Find where the given text appears and provide that cell's center as [x, y] coordinate. 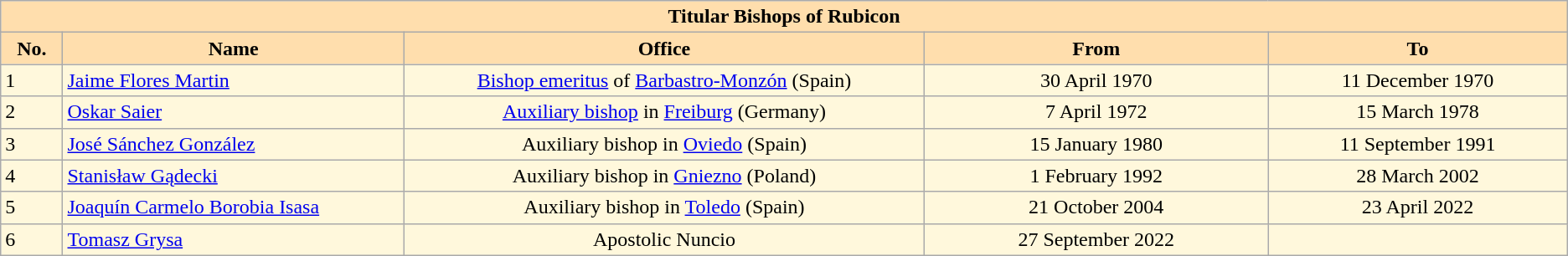
23 April 2022 [1417, 207]
Auxiliary bishop in Gniezno (Poland) [663, 176]
Auxiliary bishop in Freiburg (Germany) [663, 112]
1 [32, 80]
6 [32, 239]
15 January 1980 [1096, 144]
4 [32, 176]
7 April 1972 [1096, 112]
José Sánchez González [233, 144]
11 December 1970 [1417, 80]
30 April 1970 [1096, 80]
Apostolic Nuncio [663, 239]
5 [32, 207]
21 October 2004 [1096, 207]
2 [32, 112]
Name [233, 49]
Office [663, 49]
Jaime Flores Martin [233, 80]
Auxiliary bishop in Oviedo (Spain) [663, 144]
Bishop emeritus of Barbastro-Monzón (Spain) [663, 80]
Oskar Saier [233, 112]
Joaquín Carmelo Borobia Isasa [233, 207]
Titular Bishops of Rubicon [784, 17]
From [1096, 49]
No. [32, 49]
Tomasz Grysa [233, 239]
27 September 2022 [1096, 239]
28 March 2002 [1417, 176]
11 September 1991 [1417, 144]
15 March 1978 [1417, 112]
To [1417, 49]
Stanisław Gądecki [233, 176]
Auxiliary bishop in Toledo (Spain) [663, 207]
3 [32, 144]
1 February 1992 [1096, 176]
